Determine the (x, y) coordinate at the center of the cell enclosing the given text.  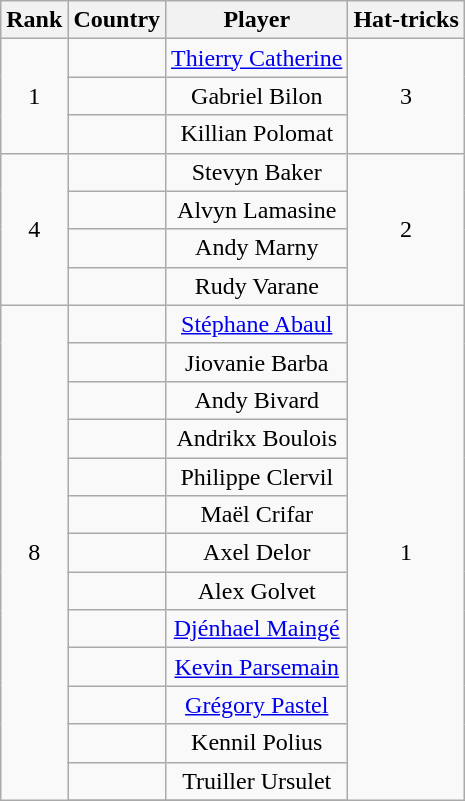
Maël Crifar (257, 515)
Stevyn Baker (257, 172)
Hat-tricks (406, 20)
4 (34, 229)
Rank (34, 20)
Andy Marny (257, 248)
8 (34, 552)
Gabriel Bilon (257, 96)
Player (257, 20)
Andrikx Boulois (257, 438)
Philippe Clervil (257, 477)
Alex Golvet (257, 591)
Country (117, 20)
Stéphane Abaul (257, 324)
Killian Polomat (257, 134)
Truiller Ursulet (257, 781)
Djénhael Maingé (257, 629)
Jiovanie Barba (257, 362)
Kevin Parsemain (257, 667)
Axel Delor (257, 553)
Andy Bivard (257, 400)
Thierry Catherine (257, 58)
Grégory Pastel (257, 705)
Alvyn Lamasine (257, 210)
2 (406, 229)
3 (406, 96)
Rudy Varane (257, 286)
Kennil Polius (257, 743)
